Scan for the cell matching the given text and deliver its (X, Y) coordinate at center. 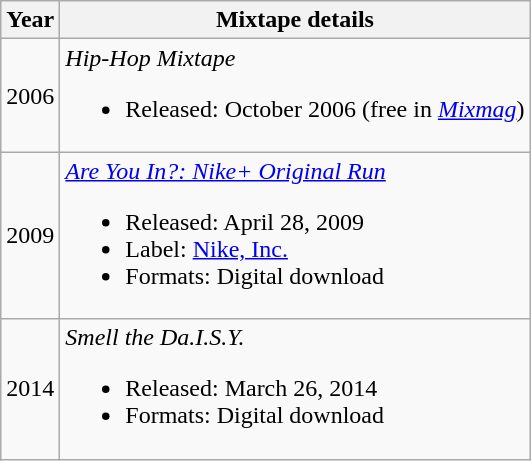
Hip-Hop MixtapeReleased: October 2006 (free in Mixmag) (295, 96)
Mixtape details (295, 20)
2006 (30, 96)
Smell the Da.I.S.Y.Released: March 26, 2014Formats: Digital download (295, 389)
2014 (30, 389)
2009 (30, 236)
Year (30, 20)
Are You In?: Nike+ Original RunReleased: April 28, 2009Label: Nike, Inc.Formats: Digital download (295, 236)
